Return [x, y] of the center of cell containing provided text 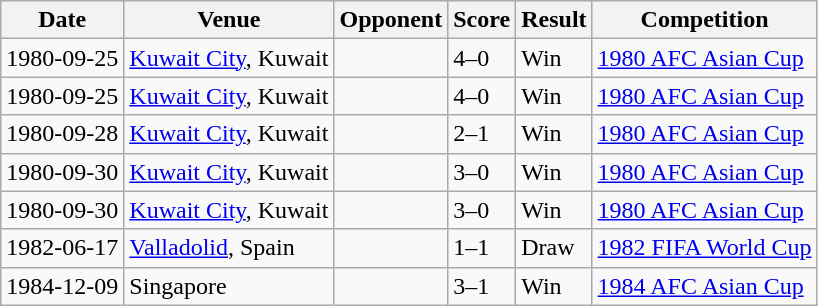
Date [62, 20]
Singapore [229, 286]
3–1 [482, 286]
1980-09-28 [62, 134]
Score [482, 20]
Result [554, 20]
1982-06-17 [62, 248]
1984-12-09 [62, 286]
1984 AFC Asian Cup [704, 286]
Opponent [391, 20]
1982 FIFA World Cup [704, 248]
Valladolid, Spain [229, 248]
Draw [554, 248]
Venue [229, 20]
1–1 [482, 248]
Competition [704, 20]
2–1 [482, 134]
